Capture the cell that displays the provided text and extract its [x, y] central coordinate. 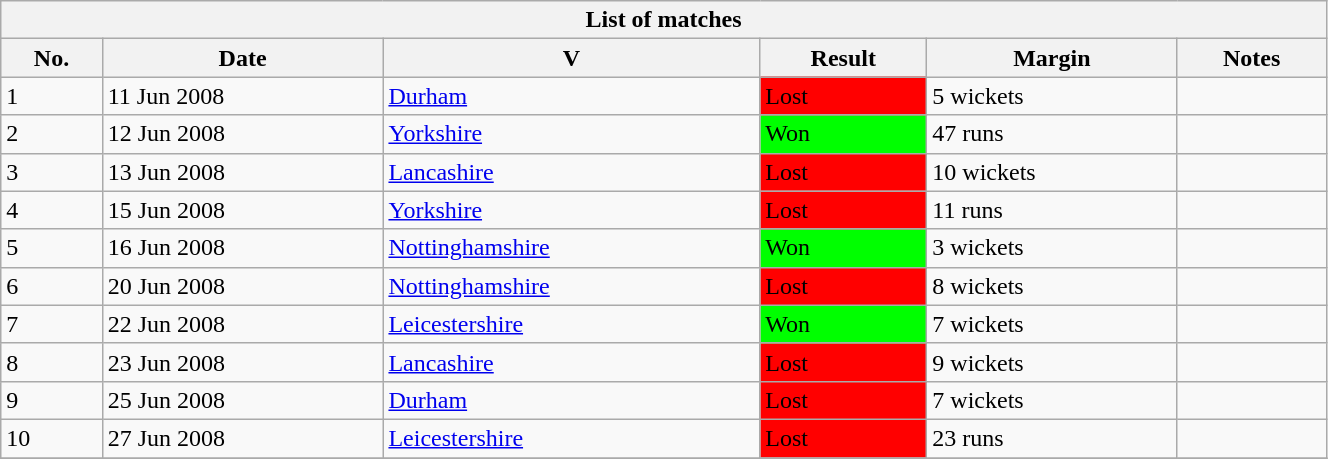
13 Jun 2008 [242, 172]
5 [52, 248]
16 Jun 2008 [242, 248]
8 [52, 362]
7 [52, 324]
6 [52, 286]
11 runs [1052, 210]
9 wickets [1052, 362]
23 runs [1052, 438]
2 [52, 134]
11 Jun 2008 [242, 96]
22 Jun 2008 [242, 324]
10 [52, 438]
23 Jun 2008 [242, 362]
Margin [1052, 58]
1 [52, 96]
List of matches [664, 20]
Notes [1252, 58]
Result [844, 58]
3 wickets [1052, 248]
12 Jun 2008 [242, 134]
25 Jun 2008 [242, 400]
9 [52, 400]
3 [52, 172]
No. [52, 58]
5 wickets [1052, 96]
V [572, 58]
27 Jun 2008 [242, 438]
20 Jun 2008 [242, 286]
47 runs [1052, 134]
4 [52, 210]
15 Jun 2008 [242, 210]
Date [242, 58]
8 wickets [1052, 286]
10 wickets [1052, 172]
